Return (x, y) of the center of cell containing provided text 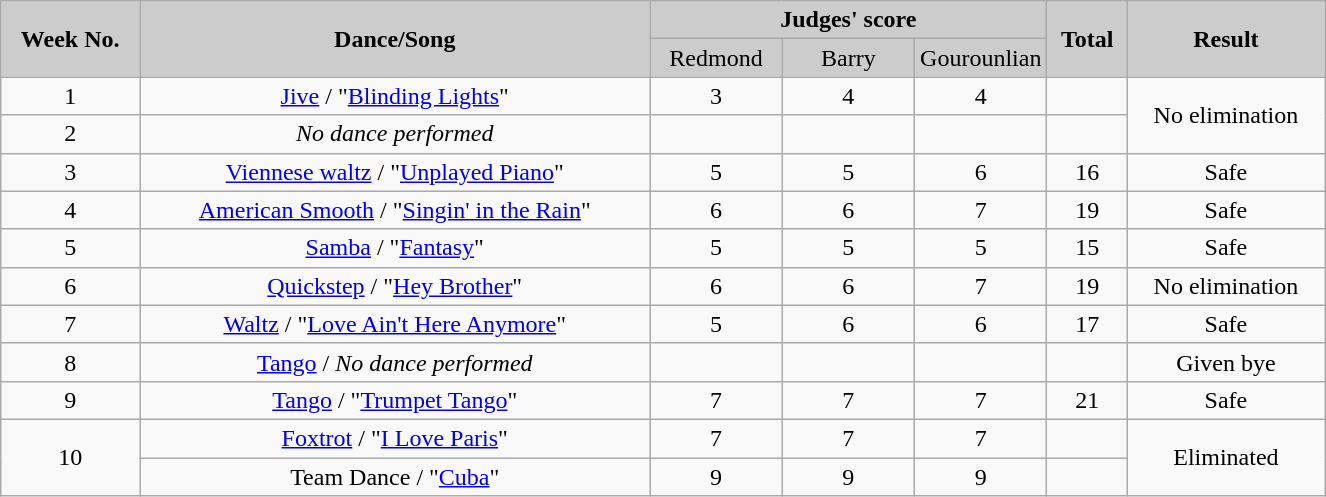
Eliminated (1226, 457)
16 (1087, 172)
Dance/Song (395, 39)
Viennese waltz / "Unplayed Piano" (395, 172)
Judges' score (848, 20)
2 (70, 134)
Tango / No dance performed (395, 362)
Waltz / "Love Ain't Here Anymore" (395, 324)
Barry (848, 58)
15 (1087, 248)
Total (1087, 39)
Quickstep / "Hey Brother" (395, 286)
Week No. (70, 39)
Redmond (716, 58)
21 (1087, 400)
Tango / "Trumpet Tango" (395, 400)
8 (70, 362)
Foxtrot / "I Love Paris" (395, 438)
Result (1226, 39)
Jive / "Blinding Lights" (395, 96)
Samba / "Fantasy" (395, 248)
Gourounlian (981, 58)
17 (1087, 324)
American Smooth / "Singin' in the Rain" (395, 210)
10 (70, 457)
1 (70, 96)
Given bye (1226, 362)
No dance performed (395, 134)
Team Dance / "Cuba" (395, 477)
